Scan for the cell matching the given text and deliver its [x, y] coordinate at center. 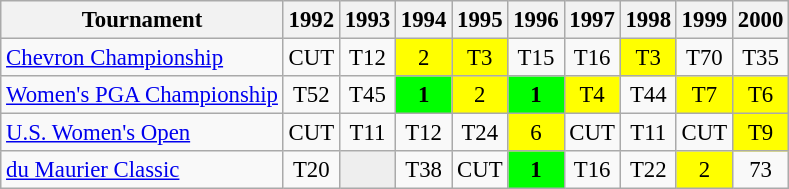
1996 [536, 20]
T7 [704, 95]
U.S. Women's Open [142, 133]
73 [760, 170]
1995 [480, 20]
T15 [536, 58]
T6 [760, 95]
1993 [367, 20]
T20 [311, 170]
T24 [480, 133]
T35 [760, 58]
T4 [592, 95]
T52 [311, 95]
T22 [648, 170]
2000 [760, 20]
1994 [424, 20]
T38 [424, 170]
T45 [367, 95]
T9 [760, 133]
1998 [648, 20]
T44 [648, 95]
1997 [592, 20]
1999 [704, 20]
Women's PGA Championship [142, 95]
T70 [704, 58]
du Maurier Classic [142, 170]
6 [536, 133]
Tournament [142, 20]
Chevron Championship [142, 58]
1992 [311, 20]
